Find where the given text appears and provide that cell's center as (X, Y) coordinate. 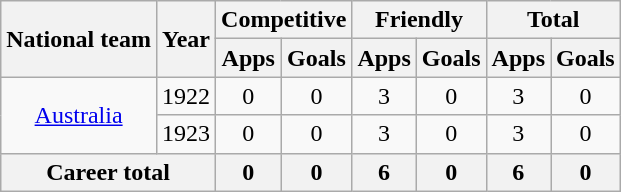
Career total (108, 172)
Year (186, 39)
1922 (186, 96)
1923 (186, 134)
Australia (79, 115)
Competitive (284, 20)
Friendly (419, 20)
National team (79, 39)
Total (553, 20)
